Pinpoint the cell where the given text exists, returning its [X, Y] midpoint coordinate. 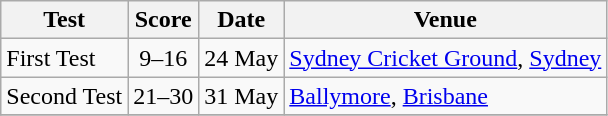
Ballymore, Brisbane [446, 96]
Venue [446, 20]
Date [242, 20]
Second Test [64, 96]
31 May [242, 96]
Sydney Cricket Ground, Sydney [446, 58]
First Test [64, 58]
Test [64, 20]
24 May [242, 58]
Score [164, 20]
9–16 [164, 58]
21–30 [164, 96]
